Scan for the cell matching the given text and deliver its [X, Y] coordinate at center. 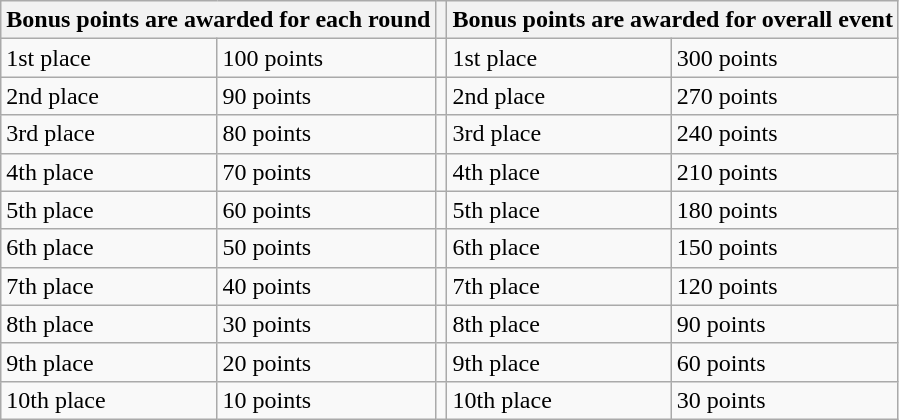
150 points [784, 248]
270 points [784, 96]
210 points [784, 172]
120 points [784, 286]
10 points [326, 400]
70 points [326, 172]
40 points [326, 286]
Bonus points are awarded for overall event [673, 20]
80 points [326, 134]
300 points [784, 58]
Bonus points are awarded for each round [218, 20]
240 points [784, 134]
180 points [784, 210]
100 points [326, 58]
50 points [326, 248]
20 points [326, 362]
